Return (X, Y) of the center of cell containing provided text 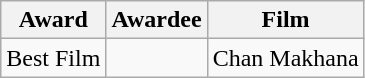
Best Film (54, 58)
Awardee (156, 20)
Film (286, 20)
Award (54, 20)
Chan Makhana (286, 58)
